Capture the cell that displays the provided text and extract its (X, Y) central coordinate. 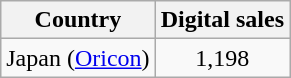
1,198 (222, 58)
Country (78, 20)
Digital sales (222, 20)
Japan (Oricon) (78, 58)
